Capture the cell that displays the provided text and extract its [X, Y] central coordinate. 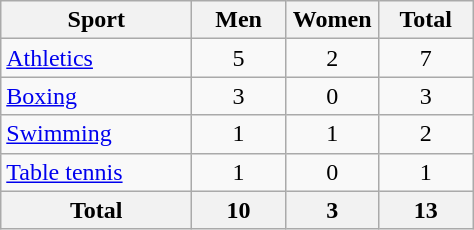
5 [239, 58]
Sport [96, 20]
Women [332, 20]
Athletics [96, 58]
Table tennis [96, 172]
Swimming [96, 134]
7 [426, 58]
13 [426, 210]
Men [239, 20]
10 [239, 210]
Boxing [96, 96]
